Find where the given text appears and provide that cell's center as (x, y) coordinate. 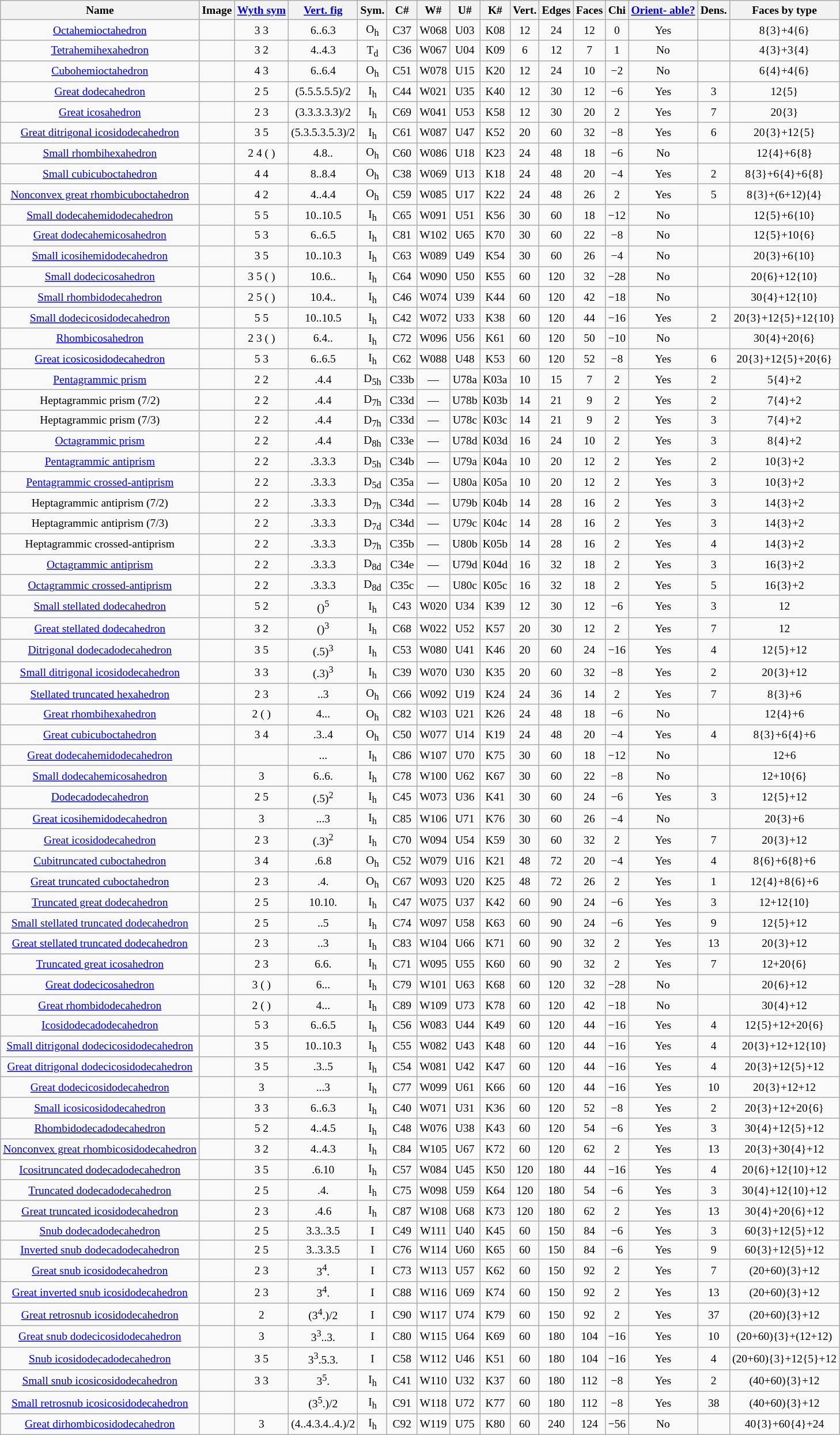
Dodecadodecahedron (100, 797)
K42 (495, 902)
12{5} (784, 92)
K74 (495, 1292)
C89 (402, 1005)
K39 (495, 606)
K62 (495, 1270)
(20+60){3}+12{5}+12 (784, 1358)
U15 (464, 71)
U40 (464, 1231)
W104 (433, 943)
Stellated truncated hexahedron (100, 694)
C91 (402, 1403)
4..4.5 (323, 1128)
Vert. (525, 10)
20{3} (784, 112)
30{4}+12{10} (784, 297)
K77 (495, 1403)
W116 (433, 1292)
4..4.4 (323, 194)
U79b (464, 503)
U46 (464, 1358)
K78 (495, 1005)
()3 (323, 628)
U79c (464, 523)
C34e (402, 565)
3 ( ) (262, 985)
U58 (464, 923)
U65 (464, 236)
W022 (433, 628)
C64 (402, 277)
K59 (495, 840)
U48 (464, 359)
U42 (464, 1067)
Small stellated truncated dodecahedron (100, 923)
Truncated dodecadodecahedron (100, 1190)
Image (217, 10)
Octahemioctahedron (100, 30)
Great icosicosidodecahedron (100, 359)
W113 (433, 1270)
Pentagrammic antiprism (100, 462)
W073 (433, 797)
C59 (402, 194)
Name (100, 10)
W097 (433, 923)
8{6}+6{8}+6 (784, 862)
C83 (402, 943)
(5.3.5.3.5.3)/2 (323, 133)
C47 (402, 902)
U57 (464, 1270)
K46 (495, 650)
12{4}+8{6}+6 (784, 882)
K52 (495, 133)
C69 (402, 112)
(34.)/2 (323, 1315)
(20+60){3}+(12+12) (784, 1336)
12+20{6} (784, 964)
Small ditrigonal dodecicosidodecahedron (100, 1047)
8..8.4 (323, 174)
Inverted snub dodecadodecahedron (100, 1249)
Dens. (713, 10)
K45 (495, 1231)
2 5 ( ) (262, 297)
C62 (402, 359)
(.3)3 (323, 673)
U64 (464, 1336)
U39 (464, 297)
C43 (402, 606)
12{5}+12+20{6} (784, 1026)
Heptagrammic crossed-antiprism (100, 544)
W101 (433, 985)
Great rhombidodecahedron (100, 1005)
U47 (464, 133)
K05c (495, 585)
W069 (433, 174)
U32 (464, 1381)
W115 (433, 1336)
U20 (464, 882)
20{3}+12+12 (784, 1087)
U66 (464, 943)
U78c (464, 421)
12+6 (784, 756)
Td (372, 51)
K38 (495, 318)
U72 (464, 1403)
W074 (433, 297)
K69 (495, 1336)
K03c (495, 421)
C36 (402, 51)
U45 (464, 1170)
Nonconvex great rhombicosidodecahedron (100, 1149)
Octagrammic antiprism (100, 565)
20{3}+12+20{6} (784, 1108)
Pentagrammic crossed-antiprism (100, 482)
W119 (433, 1424)
U16 (464, 862)
U56 (464, 338)
2 4 ( ) (262, 153)
W070 (433, 673)
3.3..3.5 (323, 1231)
Sym. (372, 10)
K73 (495, 1211)
K50 (495, 1170)
Small retrosnub icosicosidodecahedron (100, 1403)
W075 (433, 902)
6..6. (323, 776)
12+10{6} (784, 776)
Small icosicosidodecahedron (100, 1108)
8{3}+4{6} (784, 30)
C34b (402, 462)
Small stellated dodecahedron (100, 606)
U70 (464, 756)
K05b (495, 544)
W085 (433, 194)
Nonconvex great rhombicuboctahedron (100, 194)
4 4 (262, 174)
C65 (402, 215)
Icositruncated dodecadodecahedron (100, 1170)
U03 (464, 30)
K54 (495, 256)
W088 (433, 359)
K37 (495, 1381)
6..6.4 (323, 71)
W107 (433, 756)
K44 (495, 297)
Rhombidodecadodecahedron (100, 1128)
U62 (464, 776)
(.3)2 (323, 840)
C84 (402, 1149)
Great truncated cuboctahedron (100, 882)
U79a (464, 462)
Truncated great dodecahedron (100, 902)
Great dodecahedron (100, 92)
C39 (402, 673)
Small dodecicosahedron (100, 277)
K24 (495, 694)
U43 (464, 1047)
.3..5 (323, 1067)
D7d (372, 523)
Cubohemioctahedron (100, 71)
K03a (495, 379)
K79 (495, 1315)
U# (464, 10)
W072 (433, 318)
C72 (402, 338)
C90 (402, 1315)
C35a (402, 482)
U69 (464, 1292)
(35.)/2 (323, 1403)
Icosidodecadodecahedron (100, 1026)
−10 (617, 338)
K23 (495, 153)
30{4}+20{6}+12 (784, 1211)
W021 (433, 92)
W086 (433, 153)
Great truncated icosidodecahedron (100, 1211)
U51 (464, 215)
W100 (433, 776)
U67 (464, 1149)
30{4}+20{6} (784, 338)
10.4.. (323, 297)
C51 (402, 71)
6.6. (323, 964)
K05a (495, 482)
K26 (495, 715)
20{3}+12{5} (784, 133)
W079 (433, 862)
K04d (495, 565)
C44 (402, 92)
Heptagrammic prism (7/3) (100, 421)
U04 (464, 51)
Great dodecicosidodecahedron (100, 1087)
Small dodecahemidodecahedron (100, 215)
C88 (402, 1292)
C57 (402, 1170)
20{3}+6 (784, 819)
W084 (433, 1170)
12{4}+6{8} (784, 153)
Octagrammic crossed-antiprism (100, 585)
Great inverted snub icosidodecahedron (100, 1292)
C75 (402, 1190)
20{3}+12{5}+20{6} (784, 359)
Great icosahedron (100, 112)
K47 (495, 1067)
K36 (495, 1108)
U75 (464, 1424)
4 2 (262, 194)
K04b (495, 503)
6.4.. (323, 338)
0 (617, 30)
D5d (372, 482)
K70 (495, 236)
Great cubicuboctahedron (100, 735)
K56 (495, 215)
U78a (464, 379)
4{3}+3{4} (784, 51)
124 (589, 1424)
C60 (402, 153)
Heptagrammic antiprism (7/3) (100, 523)
(.5)3 (323, 650)
C79 (402, 985)
Great dodecicosahedron (100, 985)
Small rhombihexahedron (100, 153)
10.6.. (323, 277)
Snub icosidodecadodecahedron (100, 1358)
W106 (433, 819)
W091 (433, 215)
W092 (433, 694)
K22 (495, 194)
U34 (464, 606)
2 3 ( ) (262, 338)
Chi (617, 10)
K03b (495, 400)
K03d (495, 441)
240 (557, 1424)
.4.6 (323, 1211)
Great ditrigonal icosidodecahedron (100, 133)
W117 (433, 1315)
C76 (402, 1249)
U33 (464, 318)
U49 (464, 256)
K65 (495, 1249)
Great snub icosidodecahedron (100, 1270)
U74 (464, 1315)
K21 (495, 862)
C50 (402, 735)
U30 (464, 673)
U78b (464, 400)
W078 (433, 71)
W083 (433, 1026)
C54 (402, 1067)
(3.3.3.3.3)/2 (323, 112)
U73 (464, 1005)
W094 (433, 840)
Great dirhombicosidodecahedron (100, 1424)
K04a (495, 462)
W077 (433, 735)
U44 (464, 1026)
K53 (495, 359)
C58 (402, 1358)
12{4}+6 (784, 715)
W020 (433, 606)
Tetrahemihexahedron (100, 51)
K04c (495, 523)
15 (557, 379)
33.5.3. (323, 1358)
20{3}+12{5}+12{10} (784, 318)
Heptagrammic prism (7/2) (100, 400)
12{5}+10{6} (784, 236)
K25 (495, 882)
(.5)2 (323, 797)
W087 (433, 133)
K# (495, 10)
K41 (495, 797)
U13 (464, 174)
3..3.3.5 (323, 1249)
Great dodecahemidodecahedron (100, 756)
C37 (402, 30)
W118 (433, 1403)
W082 (433, 1047)
W068 (433, 30)
−56 (617, 1424)
K60 (495, 964)
Small dodecahemicosahedron (100, 776)
12+12{10} (784, 902)
K68 (495, 985)
Great rhombihexahedron (100, 715)
C85 (402, 819)
U52 (464, 628)
33..3. (323, 1336)
C49 (402, 1231)
U68 (464, 1211)
20{3}+6{10} (784, 256)
K63 (495, 923)
U21 (464, 715)
U41 (464, 650)
C86 (402, 756)
W081 (433, 1067)
Great retrosnub icosidodecahedron (100, 1315)
30{4}+12 (784, 1005)
C55 (402, 1047)
U38 (464, 1128)
W103 (433, 715)
Great dodecahemicosahedron (100, 236)
C41 (402, 1381)
W# (433, 10)
K48 (495, 1047)
W102 (433, 236)
C70 (402, 840)
C46 (402, 297)
K19 (495, 735)
.3..4 (323, 735)
C45 (402, 797)
Great icosihemidodecahedron (100, 819)
U80a (464, 482)
K72 (495, 1149)
Pentagrammic prism (100, 379)
U79d (464, 565)
U80c (464, 585)
(5.5.5.5.5)/2 (323, 92)
W093 (433, 882)
U35 (464, 92)
K58 (495, 112)
(4..4.3.4..4.)/2 (323, 1424)
U63 (464, 985)
35. (323, 1381)
K71 (495, 943)
20{6}+12 (784, 985)
W108 (433, 1211)
Ditrigonal dodecadodecahedron (100, 650)
C68 (402, 628)
W071 (433, 1108)
5{4}+2 (784, 379)
K51 (495, 1358)
50 (589, 338)
36 (557, 694)
K43 (495, 1128)
C82 (402, 715)
U36 (464, 797)
U80b (464, 544)
Small cubicuboctahedron (100, 174)
8{3}+(6+12){4} (784, 194)
K64 (495, 1190)
W076 (433, 1128)
C48 (402, 1128)
K08 (495, 30)
()5 (323, 606)
6{4}+4{6} (784, 71)
Snub dodecadodecahedron (100, 1231)
W089 (433, 256)
U31 (464, 1108)
Faces (589, 10)
C74 (402, 923)
8{3}+6{4}+6 (784, 735)
U19 (464, 694)
C42 (402, 318)
... (323, 756)
10.10. (323, 902)
Heptagrammic antiprism (7/2) (100, 503)
C92 (402, 1424)
W112 (433, 1358)
Small snub icosicosidodecahedron (100, 1381)
C35b (402, 544)
20{6}+12{10} (784, 277)
K66 (495, 1087)
W110 (433, 1381)
C80 (402, 1336)
Wyth sym (262, 10)
U60 (464, 1249)
K76 (495, 819)
40{3}+60{4}+24 (784, 1424)
20{3}+12+12{10} (784, 1047)
Vert. fig (323, 10)
3 5 ( ) (262, 277)
20{6}+12{10}+12 (784, 1170)
U59 (464, 1190)
C81 (402, 236)
Rhombicosahedron (100, 338)
W105 (433, 1149)
U61 (464, 1087)
U17 (464, 194)
K80 (495, 1424)
Great snub dodecicosidodecahedron (100, 1336)
W096 (433, 338)
W111 (433, 1231)
U50 (464, 277)
W041 (433, 112)
W114 (433, 1249)
20{3}+12{5}+12 (784, 1067)
Great ditrigonal dodecicosidodecahedron (100, 1067)
U14 (464, 735)
20{3}+30{4}+12 (784, 1149)
Great stellated dodecahedron (100, 628)
Great icosidodecahedron (100, 840)
Octagrammic prism (100, 441)
K09 (495, 51)
C66 (402, 694)
C# (402, 10)
Faces by type (784, 10)
W109 (433, 1005)
K49 (495, 1026)
C40 (402, 1108)
Small icosihemidodecahedron (100, 256)
8{3}+6 (784, 694)
U78d (464, 441)
K35 (495, 673)
4 3 (262, 71)
−2 (617, 71)
6... (323, 985)
C63 (402, 256)
8{4}+2 (784, 441)
Cubitruncated cuboctahedron (100, 862)
8{3}+6{4}+6{8} (784, 174)
W067 (433, 51)
C61 (402, 133)
C52 (402, 862)
U53 (464, 112)
K55 (495, 277)
C33e (402, 441)
12{5}+6{10} (784, 215)
K61 (495, 338)
K40 (495, 92)
K57 (495, 628)
W095 (433, 964)
U71 (464, 819)
30{4}+12{5}+12 (784, 1128)
30{4}+12{10}+12 (784, 1190)
W090 (433, 277)
U55 (464, 964)
W080 (433, 650)
Small dodecicosidodecahedron (100, 318)
U37 (464, 902)
W099 (433, 1087)
C38 (402, 174)
C35c (402, 585)
D8h (372, 441)
K67 (495, 776)
Orient- able? (663, 10)
K18 (495, 174)
Great stellated truncated dodecahedron (100, 943)
C73 (402, 1270)
C77 (402, 1087)
Edges (557, 10)
K20 (495, 71)
..5 (323, 923)
C78 (402, 776)
.6.8 (323, 862)
C67 (402, 882)
.6.10 (323, 1170)
37 (713, 1315)
C71 (402, 964)
Small ditrigonal icosidodecahedron (100, 673)
K75 (495, 756)
C56 (402, 1026)
Small rhombidodecahedron (100, 297)
C53 (402, 650)
C33b (402, 379)
W098 (433, 1190)
U54 (464, 840)
4.8.. (323, 153)
U18 (464, 153)
C87 (402, 1211)
38 (713, 1403)
Truncated great icosahedron (100, 964)
